Find where the given text appears and provide that cell's center as (x, y) coordinate. 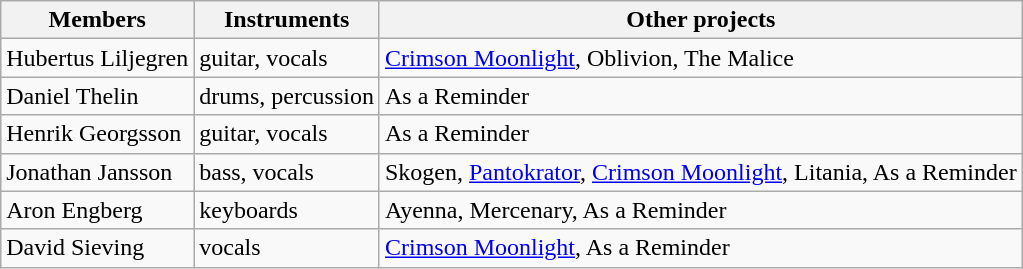
Daniel Thelin (98, 96)
Aron Engberg (98, 210)
keyboards (287, 210)
Ayenna, Mercenary, As a Reminder (700, 210)
David Sieving (98, 248)
bass, vocals (287, 172)
Hubertus Liljegren (98, 58)
drums, percussion (287, 96)
Crimson Moonlight, Oblivion, The Malice (700, 58)
Skogen, Pantokrator, Crimson Moonlight, Litania, As a Reminder (700, 172)
Members (98, 20)
Instruments (287, 20)
Jonathan Jansson (98, 172)
Other projects (700, 20)
vocals (287, 248)
Henrik Georgsson (98, 134)
Crimson Moonlight, As a Reminder (700, 248)
